For the text-containing cell, return its midpoint in [X, Y] coordinate format. 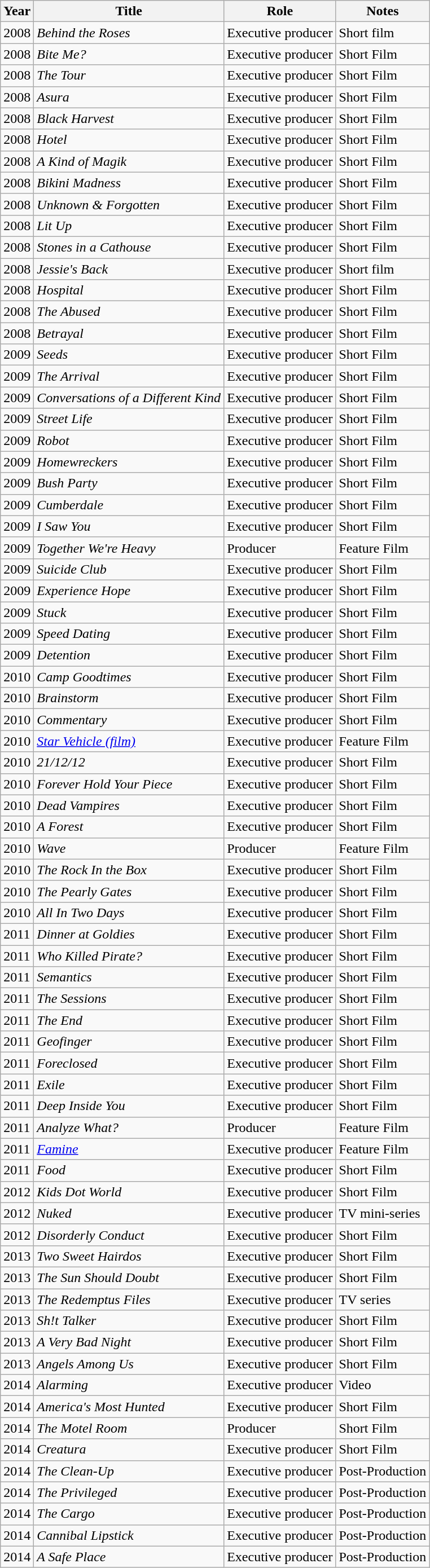
Creatura [129, 1450]
Homewreckers [129, 462]
Bite Me? [129, 54]
Black Harvest [129, 118]
Dead Vampires [129, 805]
The Rock In the Box [129, 870]
A Safe Place [129, 1557]
Who Killed Pirate? [129, 956]
Stuck [129, 612]
The Arrival [129, 376]
TV mini-series [383, 1213]
Star Vehicle (film) [129, 741]
Speed Dating [129, 634]
Role [280, 11]
A Kind of Magik [129, 161]
Disorderly Conduct [129, 1235]
Commentary [129, 720]
Two Sweet Hairdos [129, 1256]
The Pearly Gates [129, 891]
The Abused [129, 312]
Deep Inside You [129, 1106]
Behind the Roses [129, 33]
Geofinger [129, 1042]
Street Life [129, 419]
Unknown & Forgotten [129, 204]
Nuked [129, 1213]
Lit Up [129, 226]
Bush Party [129, 483]
The Sessions [129, 999]
Notes [383, 11]
The Clean-Up [129, 1471]
America's Most Hunted [129, 1407]
Wave [129, 848]
Detention [129, 655]
Cumberdale [129, 505]
Kids Dot World [129, 1192]
21/12/12 [129, 763]
Together We're Heavy [129, 548]
Suicide Club [129, 569]
A Forest [129, 827]
TV series [383, 1299]
Asura [129, 97]
The Redemptus Files [129, 1299]
Analyze What? [129, 1127]
Betrayal [129, 333]
Bikini Madness [129, 183]
All In Two Days [129, 913]
Jessie's Back [129, 269]
Food [129, 1170]
Forever Hold Your Piece [129, 784]
Foreclosed [129, 1063]
Stones in a Cathouse [129, 247]
Camp Goodtimes [129, 677]
Experience Hope [129, 591]
Video [383, 1385]
The Cargo [129, 1514]
Robot [129, 441]
The Privileged [129, 1492]
Cannibal Lipstick [129, 1535]
Hospital [129, 290]
The End [129, 1020]
The Motel Room [129, 1428]
Semantics [129, 977]
Brainstorm [129, 698]
Year [17, 11]
Seeds [129, 355]
Sh!t Talker [129, 1321]
Alarming [129, 1385]
I Saw You [129, 526]
The Tour [129, 76]
The Sun Should Doubt [129, 1278]
Angels Among Us [129, 1364]
Conversations of a Different Kind [129, 398]
A Very Bad Night [129, 1342]
Dinner at Goldies [129, 934]
Exile [129, 1085]
Title [129, 11]
Hotel [129, 140]
Famine [129, 1149]
